Extract the [x, y] coordinate from the center of the cell holding the provided text.  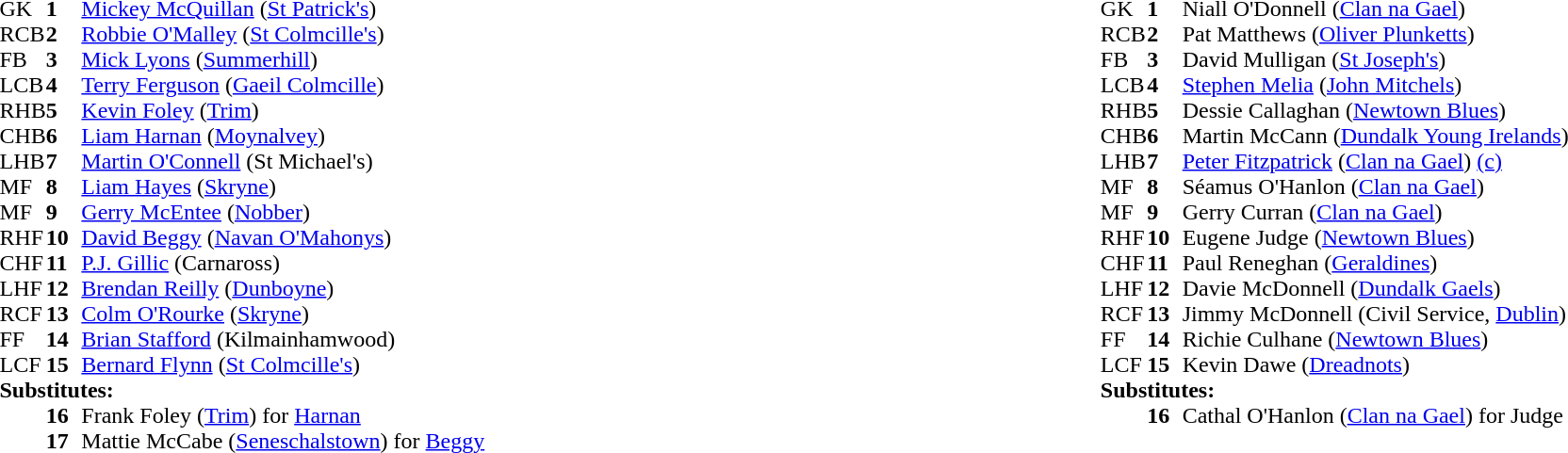
Mick Lyons (Summerhill) [283, 60]
Frank Foley (Trim) for Harnan [283, 416]
Liam Harnan (Moynalvey) [283, 136]
Bernard Flynn (St Colmcille's) [283, 365]
Colm O'Rourke (Skryne) [283, 315]
Gerry McEntee (Nobber) [283, 213]
17 [64, 441]
David Beggy (Navan O'Mahonys) [283, 237]
Mattie McCabe (Seneschalstown) for Beggy [283, 441]
Terry Ferguson (Gaeil Colmcille) [283, 85]
Robbie O'Malley (St Colmcille's) [283, 34]
Brian Stafford (Kilmainhamwood) [283, 339]
P.J. Gillic (Carnaross) [283, 264]
Martin O'Connell (St Michael's) [283, 162]
Kevin Foley (Trim) [283, 111]
Substitutes: [243, 390]
Liam Hayes (Skryne) [283, 186]
Brendan Reilly (Dunboyne) [283, 288]
